Scan for the cell matching the given text and deliver its [X, Y] coordinate at center. 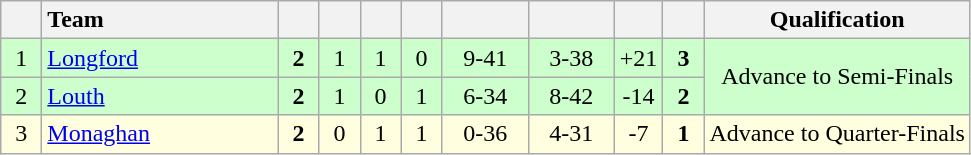
Louth [160, 96]
3-38 [571, 58]
9-41 [485, 58]
Longford [160, 58]
Team [160, 20]
-14 [638, 96]
4-31 [571, 134]
-7 [638, 134]
Monaghan [160, 134]
6-34 [485, 96]
+21 [638, 58]
Qualification [838, 20]
Advance to Quarter-Finals [838, 134]
8-42 [571, 96]
Advance to Semi-Finals [838, 77]
0-36 [485, 134]
